Detect which cell encompasses the target text, then output its [x, y] center coordinate. 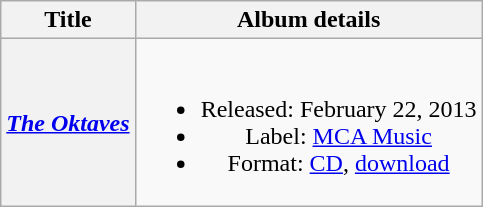
Album details [308, 20]
Released: February 22, 2013Label: MCA MusicFormat: CD, download [308, 122]
Title [68, 20]
The Oktaves [68, 122]
